Search for the cell housing the specified text and yield its (X, Y) center coordinate. 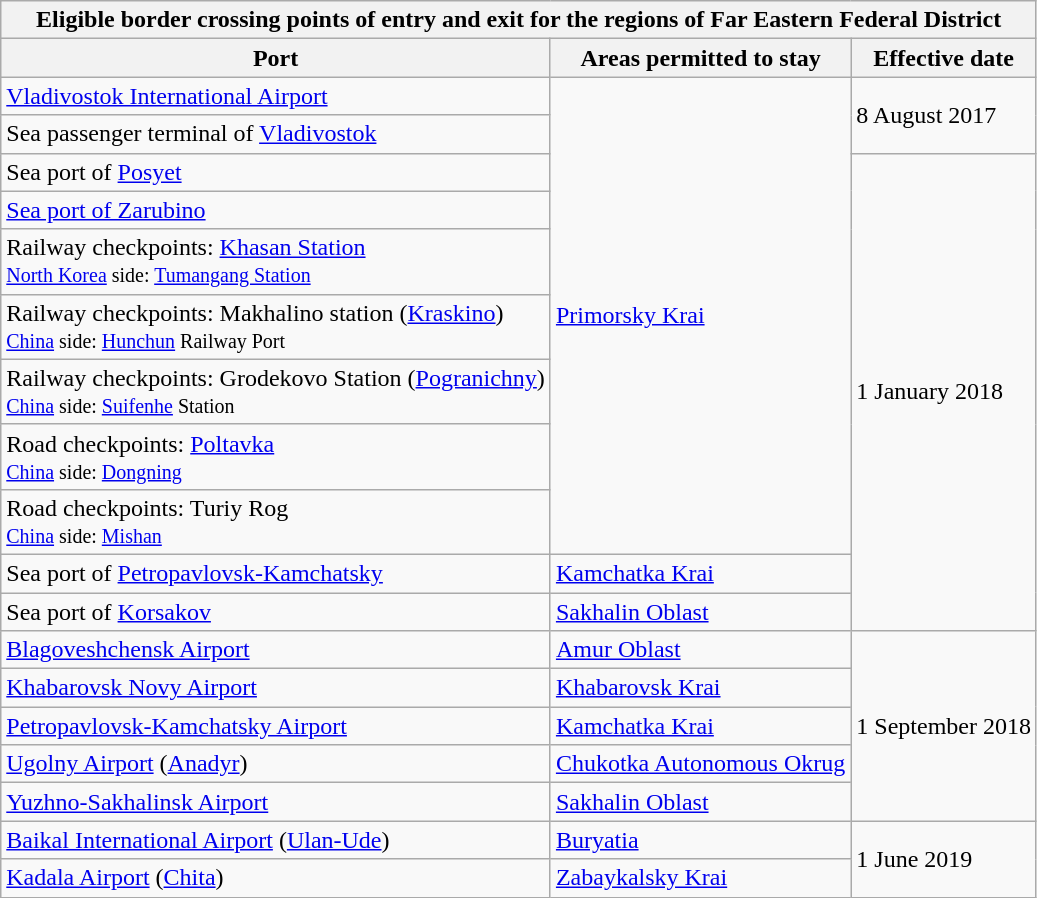
1 June 2019 (944, 859)
Railway checkpoints: Makhalino station (Kraskino)China side: Hunchun Railway Port (276, 326)
Blagoveshchensk Airport (276, 650)
Amur Oblast (700, 650)
Kadala Airport (Chita) (276, 878)
1 January 2018 (944, 392)
Khabarovsk Novy Airport (276, 688)
Primorsky Krai (700, 316)
Yuzhno-Sakhalinsk Airport (276, 802)
Petropavlovsk-Kamchatsky Airport (276, 726)
Buryatia (700, 840)
Effective date (944, 58)
Chukotka Autonomous Okrug (700, 764)
Ugolny Airport (Anadyr) (276, 764)
1 September 2018 (944, 726)
Railway checkpoints: Khasan StationNorth Korea side: Tumangang Station (276, 262)
Road checkpoints: PoltavkaChina side: Dongning (276, 456)
Areas permitted to stay (700, 58)
Sea passenger terminal of Vladivostok (276, 134)
Sea port of Petropavlovsk-Kamchatsky (276, 573)
8 August 2017 (944, 115)
Khabarovsk Krai (700, 688)
Sea port of Korsakov (276, 611)
Sea port of Posyet (276, 172)
Road checkpoints: Turiy RogChina side: Mishan (276, 522)
Eligible border crossing points of entry and exit for the regions of Far Eastern Federal District (519, 20)
Baikal International Airport (Ulan-Ude) (276, 840)
Sea port of Zarubino (276, 210)
Port (276, 58)
Zabaykalsky Krai (700, 878)
Vladivostok International Airport (276, 96)
Railway checkpoints: Grodekovo Station (Pogranichny)China side: Suifenhe Station (276, 392)
